Provide the (X, Y) coordinate of the cell's center where the given text is located.  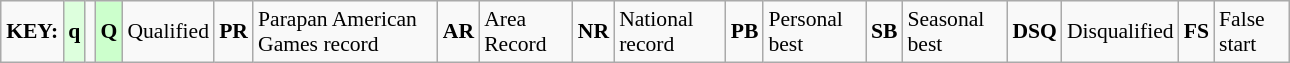
q (74, 32)
Seasonal best (954, 32)
Area Record (526, 32)
PB (745, 32)
PR (234, 32)
Q (108, 32)
Personal best (814, 32)
Disqualified (1120, 32)
DSQ (1034, 32)
FS (1196, 32)
NR (594, 32)
SB (884, 32)
AR (458, 32)
Parapan American Games record (346, 32)
National record (670, 32)
Qualified (168, 32)
KEY: (32, 32)
False start (1252, 32)
